For the text-containing cell, return its midpoint in [x, y] coordinate format. 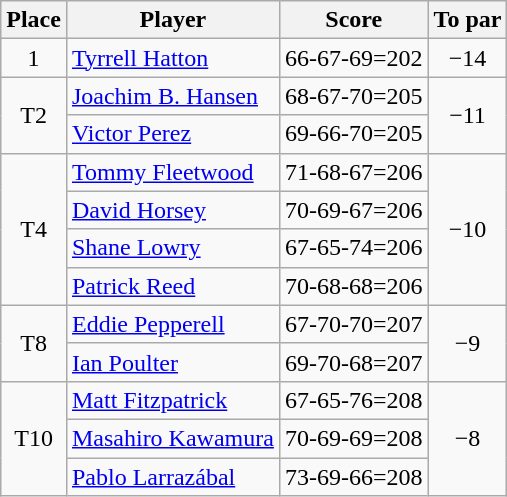
−9 [468, 343]
−11 [468, 115]
To par [468, 20]
Place [34, 20]
−10 [468, 229]
Pablo Larrazábal [172, 477]
67-65-76=208 [354, 400]
Joachim B. Hansen [172, 96]
70-69-69=208 [354, 438]
Tyrrell Hatton [172, 58]
T8 [34, 343]
David Horsey [172, 210]
Eddie Pepperell [172, 324]
67-65-74=206 [354, 248]
T2 [34, 115]
Patrick Reed [172, 286]
Tommy Fleetwood [172, 172]
71-68-67=206 [354, 172]
Victor Perez [172, 134]
Ian Poulter [172, 362]
67-70-70=207 [354, 324]
Player [172, 20]
69-66-70=205 [354, 134]
Masahiro Kawamura [172, 438]
68-67-70=205 [354, 96]
66-67-69=202 [354, 58]
Matt Fitzpatrick [172, 400]
69-70-68=207 [354, 362]
70-68-68=206 [354, 286]
70-69-67=206 [354, 210]
T10 [34, 438]
Shane Lowry [172, 248]
73-69-66=208 [354, 477]
−14 [468, 58]
T4 [34, 229]
Score [354, 20]
1 [34, 58]
−8 [468, 438]
